Detect which cell encompasses the target text, then output its (X, Y) center coordinate. 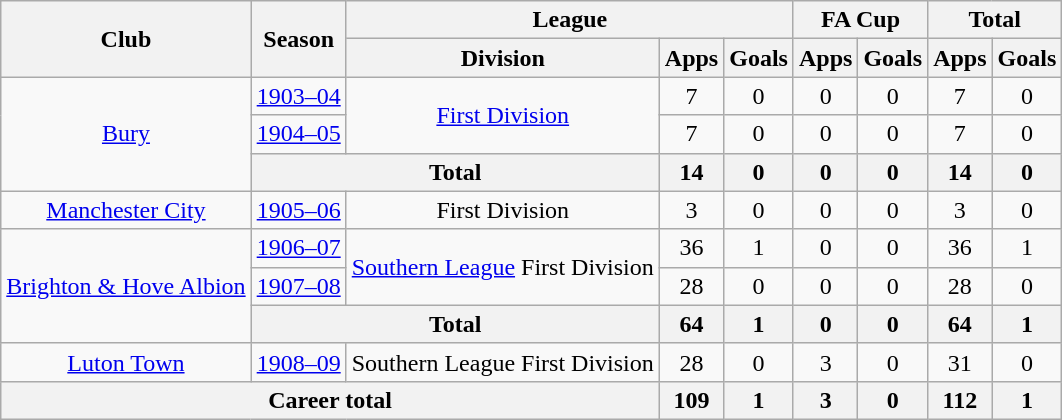
Club (126, 39)
109 (691, 400)
Season (298, 39)
1907–08 (298, 286)
Division (502, 58)
1904–05 (298, 134)
Bury (126, 134)
Brighton & Hove Albion (126, 286)
Career total (330, 400)
1905–06 (298, 210)
112 (960, 400)
Luton Town (126, 362)
1903–04 (298, 96)
FA Cup (860, 20)
31 (960, 362)
1908–09 (298, 362)
Manchester City (126, 210)
1906–07 (298, 248)
League (570, 20)
